Return (X, Y) of the center of cell containing provided text 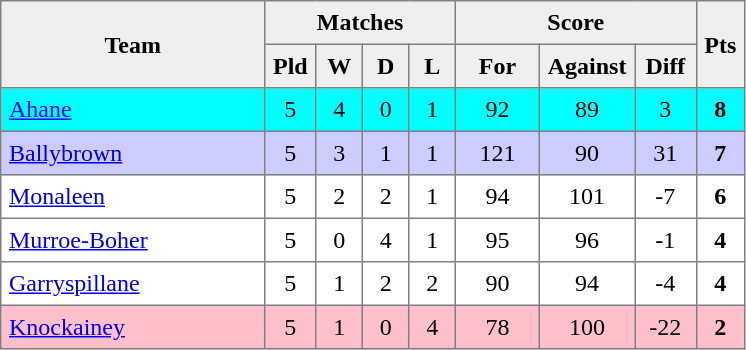
89 (586, 110)
6 (720, 197)
L (432, 66)
Knockainey (133, 327)
96 (586, 240)
-22 (666, 327)
W (339, 66)
Murroe-Boher (133, 240)
D (385, 66)
Monaleen (133, 197)
Against (586, 66)
Team (133, 44)
101 (586, 197)
8 (720, 110)
78 (497, 327)
Matches (360, 23)
Pts (720, 44)
Score (576, 23)
Ahane (133, 110)
For (497, 66)
95 (497, 240)
100 (586, 327)
Ballybrown (133, 153)
7 (720, 153)
-7 (666, 197)
121 (497, 153)
-4 (666, 284)
Garryspillane (133, 284)
-1 (666, 240)
31 (666, 153)
Pld (290, 66)
92 (497, 110)
Diff (666, 66)
